Return the [x, y] coordinate for the center point of the cell that contains the specified text.  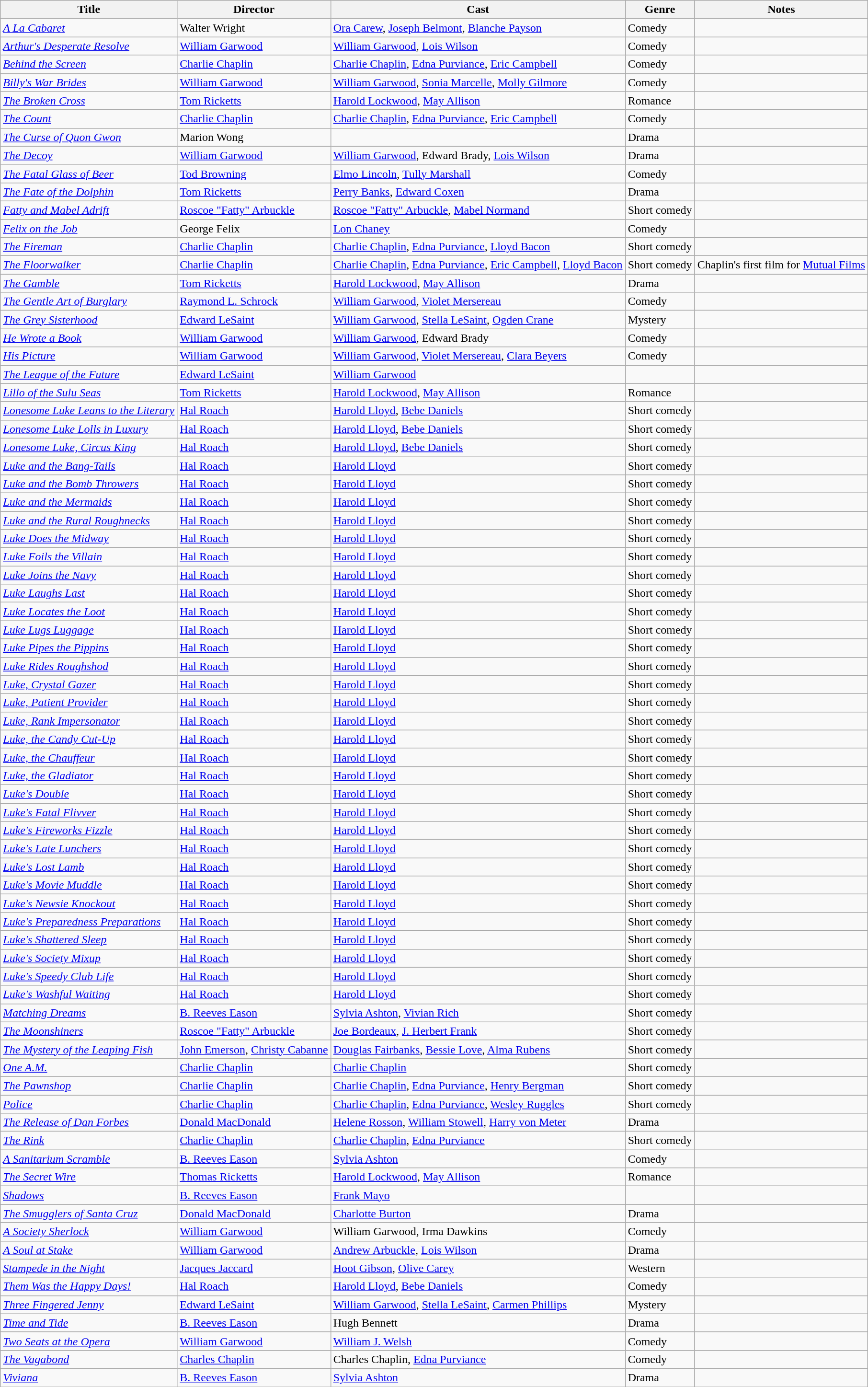
William Garwood, Edward Brady, Lois Wilson [478, 155]
Viviana [89, 1377]
Them Was the Happy Days! [89, 1286]
Time and Tide [89, 1323]
William Garwood, Edward Brady [478, 338]
Luke's Newsie Knockout [89, 903]
The Fate of the Dolphin [89, 192]
Luke, the Chauffeur [89, 757]
The Fatal Glass of Beer [89, 173]
Joe Bordeaux, J. Herbert Frank [478, 1031]
Luke's Washful Waiting [89, 994]
Sylvia Ashton, Vivian Rich [478, 1013]
Luke Foils the Villain [89, 557]
Charlie Chaplin, Edna Purviance, Wesley Ruggles [478, 1104]
Hoot Gibson, Olive Carey [478, 1268]
Director [254, 10]
Lillo of the Sulu Seas [89, 393]
William Garwood, Stella LeSaint, Ogden Crane [478, 320]
The Gamble [89, 283]
The Curse of Quon Gwon [89, 137]
The Broken Cross [89, 101]
Andrew Arbuckle, Lois Wilson [478, 1250]
Luke Does the Midway [89, 539]
Helene Rosson, William Stowell, Harry von Meter [478, 1122]
Charlie Chaplin, Edna Purviance, Henry Bergman [478, 1086]
The League of the Future [89, 374]
Jacques Jaccard [254, 1268]
A Soul at Stake [89, 1250]
William Garwood, Violet Mersereau, Clara Beyers [478, 356]
George Felix [254, 229]
The Gentle Art of Burglary [89, 301]
The Moonshiners [89, 1031]
Billy's War Brides [89, 82]
Luke, Crystal Gazer [89, 684]
The Pawnshop [89, 1086]
Luke and the Mermaids [89, 502]
Charles Chaplin, Edna Purviance [478, 1359]
The Floorwalker [89, 265]
Lonesome Luke Leans to the Literary [89, 411]
Felix on the Job [89, 229]
Luke, Rank Impersonator [89, 721]
Luke and the Bomb Throwers [89, 484]
A Sanitarium Scramble [89, 1159]
Charlotte Burton [478, 1214]
Raymond L. Schrock [254, 301]
The Fireman [89, 247]
William Garwood, Stella LeSaint, Carmen Phillips [478, 1305]
He Wrote a Book [89, 338]
Matching Dreams [89, 1013]
Luke and the Bang-Tails [89, 465]
His Picture [89, 356]
Luke, the Gladiator [89, 775]
Lonesome Luke Lolls in Luxury [89, 429]
Lon Chaney [478, 229]
Hugh Bennett [478, 1323]
William Garwood, Irma Dawkins [478, 1232]
Perry Banks, Edward Coxen [478, 192]
William J. Welsh [478, 1341]
Roscoe "Fatty" Arbuckle, Mabel Normand [478, 210]
The Count [89, 119]
Cast [478, 10]
Chaplin's first film for Mutual Films [781, 265]
Luke Rides Roughshod [89, 666]
Police [89, 1104]
Luke's Preparedness Preparations [89, 922]
Three Fingered Jenny [89, 1305]
Luke, the Candy Cut-Up [89, 739]
Luke Lugs Luggage [89, 630]
Tod Browning [254, 173]
Luke, Patient Provider [89, 703]
Stampede in the Night [89, 1268]
Two Seats at the Opera [89, 1341]
Luke Locates the Loot [89, 612]
John Emerson, Christy Cabanne [254, 1049]
Luke Laughs Last [89, 593]
William Garwood, Lois Wilson [478, 46]
Luke's Double [89, 794]
Ora Carew, Joseph Belmont, Blanche Payson [478, 28]
Arthur's Desperate Resolve [89, 46]
The Mystery of the Leaping Fish [89, 1049]
Luke's Movie Muddle [89, 885]
The Grey Sisterhood [89, 320]
Thomas Ricketts [254, 1177]
William Garwood, Sonia Marcelle, Molly Gilmore [478, 82]
Charlie Chaplin, Edna Purviance [478, 1141]
Luke's Fireworks Fizzle [89, 831]
Charlie Chaplin, Edna Purviance, Lloyd Bacon [478, 247]
Luke's Society Mixup [89, 958]
Shadows [89, 1195]
Charlie Chaplin, Edna Purviance, Eric Campbell, Lloyd Bacon [478, 265]
Charles Chaplin [254, 1359]
The Smugglers of Santa Cruz [89, 1214]
The Vagabond [89, 1359]
The Secret Wire [89, 1177]
Luke's Late Lunchers [89, 849]
Fatty and Mabel Adrift [89, 210]
Luke's Shattered Sleep [89, 940]
Title [89, 10]
Elmo Lincoln, Tully Marshall [478, 173]
Marion Wong [254, 137]
Genre [660, 10]
One A.M. [89, 1067]
A Society Sherlock [89, 1232]
William Garwood, Violet Mersereau [478, 301]
Luke's Fatal Flivver [89, 812]
The Decoy [89, 155]
Luke Joins the Navy [89, 575]
Douglas Fairbanks, Bessie Love, Alma Rubens [478, 1049]
Luke and the Rural Roughnecks [89, 520]
Behind the Screen [89, 64]
Luke Pipes the Pippins [89, 648]
A La Cabaret [89, 28]
Western [660, 1268]
Frank Mayo [478, 1195]
The Rink [89, 1141]
Luke's Lost Lamb [89, 867]
Luke's Speedy Club Life [89, 976]
Walter Wright [254, 28]
The Release of Dan Forbes [89, 1122]
Notes [781, 10]
Lonesome Luke, Circus King [89, 447]
